Provide the [X, Y] coordinate of the cell's center where the given text is located.  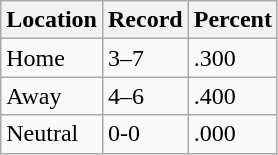
3–7 [145, 58]
Record [145, 20]
4–6 [145, 96]
Away [52, 96]
.000 [232, 134]
.300 [232, 58]
Location [52, 20]
Neutral [52, 134]
Percent [232, 20]
0-0 [145, 134]
Home [52, 58]
.400 [232, 96]
